Output the (X, Y) coordinate of the center of the cell containing the given text.  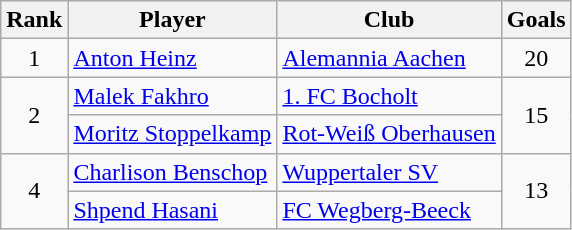
1. FC Bocholt (389, 96)
Charlison Benschop (172, 172)
20 (536, 58)
Moritz Stoppelkamp (172, 134)
Anton Heinz (172, 58)
Rank (34, 20)
Wuppertaler SV (389, 172)
2 (34, 115)
4 (34, 191)
Player (172, 20)
13 (536, 191)
Shpend Hasani (172, 210)
15 (536, 115)
Malek Fakhro (172, 96)
Rot-Weiß Oberhausen (389, 134)
Club (389, 20)
FC Wegberg-Beeck (389, 210)
Alemannia Aachen (389, 58)
1 (34, 58)
Goals (536, 20)
